Extract the (x, y) coordinate from the center of the cell holding the provided text.  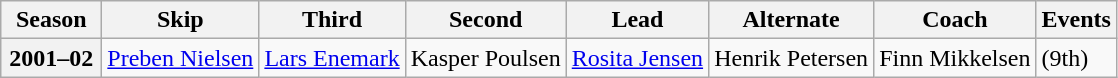
2001–02 (52, 58)
Rosita Jensen (637, 58)
(9th) (1076, 58)
Alternate (792, 20)
Lead (637, 20)
Henrik Petersen (792, 58)
Skip (180, 20)
Finn Mikkelsen (955, 58)
Season (52, 20)
Kasper Poulsen (486, 58)
Lars Enemark (332, 58)
Third (332, 20)
Events (1076, 20)
Preben Nielsen (180, 58)
Coach (955, 20)
Second (486, 20)
